Search for the cell housing the specified text and yield its [x, y] center coordinate. 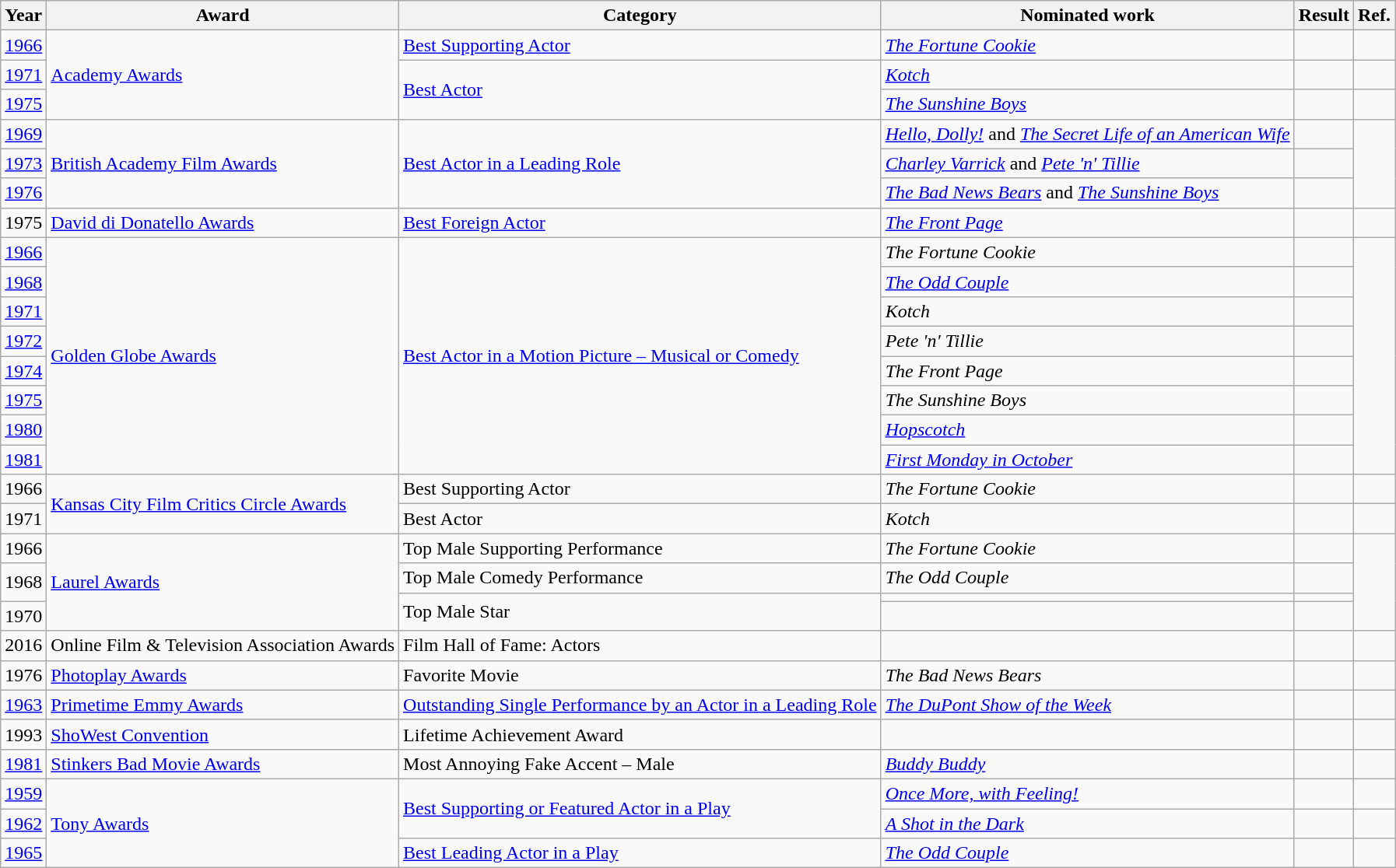
Stinkers Bad Movie Awards [223, 764]
1963 [23, 705]
1962 [23, 824]
Best Supporting or Featured Actor in a Play [640, 808]
Top Male Supporting Performance [640, 548]
Online Film & Television Association Awards [223, 646]
Kansas City Film Critics Circle Awards [223, 504]
Best Foreign Actor [640, 222]
Hello, Dolly! and The Secret Life of an American Wife [1088, 134]
David di Donatello Awards [223, 222]
The Bad News Bears [1088, 675]
The DuPont Show of the Week [1088, 705]
First Monday in October [1088, 460]
Favorite Movie [640, 675]
Photoplay Awards [223, 675]
ShoWest Convention [223, 734]
1973 [23, 163]
Best Leading Actor in a Play [640, 853]
Most Annoying Fake Accent – Male [640, 764]
Tony Awards [223, 823]
Result [1324, 16]
Top Male Comedy Performance [640, 578]
Buddy Buddy [1088, 764]
1974 [23, 371]
Award [223, 16]
Pete 'n' Tillie [1088, 341]
Golden Globe Awards [223, 355]
Academy Awards [223, 75]
Film Hall of Fame: Actors [640, 646]
Nominated work [1088, 16]
1970 [23, 616]
Charley Varrick and Pete 'n' Tillie [1088, 163]
1965 [23, 853]
Best Actor in a Leading Role [640, 163]
Laurel Awards [223, 582]
Category [640, 16]
1972 [23, 341]
1993 [23, 734]
2016 [23, 646]
Year [23, 16]
Top Male Star [640, 611]
The Bad News Bears and The Sunshine Boys [1088, 193]
Outstanding Single Performance by an Actor in a Leading Role [640, 705]
Primetime Emmy Awards [223, 705]
British Academy Film Awards [223, 163]
1980 [23, 430]
1969 [23, 134]
Once More, with Feeling! [1088, 793]
Best Actor in a Motion Picture – Musical or Comedy [640, 355]
Ref. [1374, 16]
1959 [23, 793]
Hopscotch [1088, 430]
A Shot in the Dark [1088, 824]
Lifetime Achievement Award [640, 734]
